Locate the cell with the specified text and output its (x, y) center coordinate. 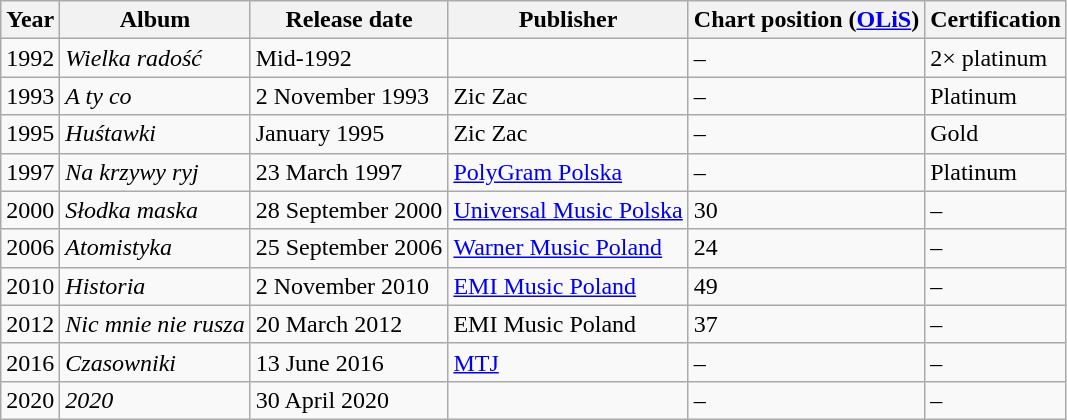
Universal Music Polska (568, 210)
2× platinum (996, 58)
Warner Music Poland (568, 248)
30 April 2020 (349, 400)
37 (806, 324)
Mid-1992 (349, 58)
Gold (996, 134)
2 November 1993 (349, 96)
2012 (30, 324)
Year (30, 20)
Huśtawki (155, 134)
Release date (349, 20)
A ty co (155, 96)
49 (806, 286)
1992 (30, 58)
20 March 2012 (349, 324)
2016 (30, 362)
PolyGram Polska (568, 172)
28 September 2000 (349, 210)
Historia (155, 286)
Certification (996, 20)
1997 (30, 172)
1993 (30, 96)
24 (806, 248)
Słodka maska (155, 210)
Publisher (568, 20)
30 (806, 210)
Na krzywy ryj (155, 172)
2 November 2010 (349, 286)
Wielka radość (155, 58)
23 March 1997 (349, 172)
MTJ (568, 362)
Chart position (OLiS) (806, 20)
2010 (30, 286)
1995 (30, 134)
Czasowniki (155, 362)
Atomistyka (155, 248)
January 1995 (349, 134)
Nic mnie nie rusza (155, 324)
Album (155, 20)
25 September 2006 (349, 248)
2006 (30, 248)
13 June 2016 (349, 362)
2000 (30, 210)
